Return (x, y) of the center of cell containing provided text 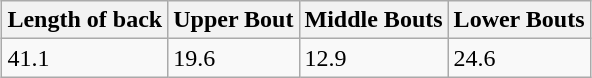
12.9 (374, 58)
Upper Bout (234, 20)
41.1 (85, 58)
24.6 (519, 58)
19.6 (234, 58)
Lower Bouts (519, 20)
Middle Bouts (374, 20)
Length of back (85, 20)
